Provide the (x, y) coordinate of the cell's center where the given text is located.  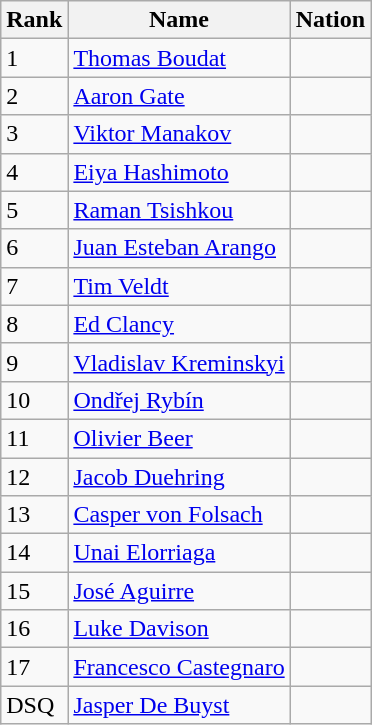
Tim Veldt (179, 286)
DSQ (34, 705)
Jasper De Buyst (179, 705)
Juan Esteban Arango (179, 248)
6 (34, 248)
Jacob Duehring (179, 477)
Ed Clancy (179, 324)
Nation (330, 20)
Olivier Beer (179, 438)
Ondřej Rybín (179, 400)
Aaron Gate (179, 96)
Thomas Boudat (179, 58)
Francesco Castegnaro (179, 667)
9 (34, 362)
3 (34, 134)
8 (34, 324)
11 (34, 438)
5 (34, 210)
14 (34, 553)
Raman Tsishkou (179, 210)
4 (34, 172)
Casper von Folsach (179, 515)
José Aguirre (179, 591)
Name (179, 20)
10 (34, 400)
16 (34, 629)
Viktor Manakov (179, 134)
2 (34, 96)
13 (34, 515)
15 (34, 591)
Vladislav Kreminskyi (179, 362)
7 (34, 286)
Eiya Hashimoto (179, 172)
Rank (34, 20)
Luke Davison (179, 629)
1 (34, 58)
12 (34, 477)
Unai Elorriaga (179, 553)
17 (34, 667)
